Output the [x, y] coordinate of the center of the cell containing the given text.  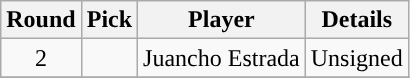
Juancho Estrada [222, 58]
Details [356, 20]
Round [41, 20]
Player [222, 20]
2 [41, 58]
Unsigned [356, 58]
Pick [109, 20]
